For the text-containing cell, return its midpoint in (X, Y) coordinate format. 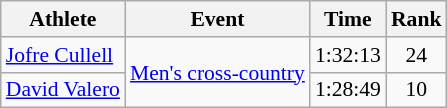
10 (416, 90)
Jofre Cullell (63, 55)
Men's cross-country (218, 72)
Event (218, 19)
Rank (416, 19)
David Valero (63, 90)
Time (348, 19)
24 (416, 55)
Athlete (63, 19)
1:28:49 (348, 90)
1:32:13 (348, 55)
